Return [x, y] of the center of cell containing provided text 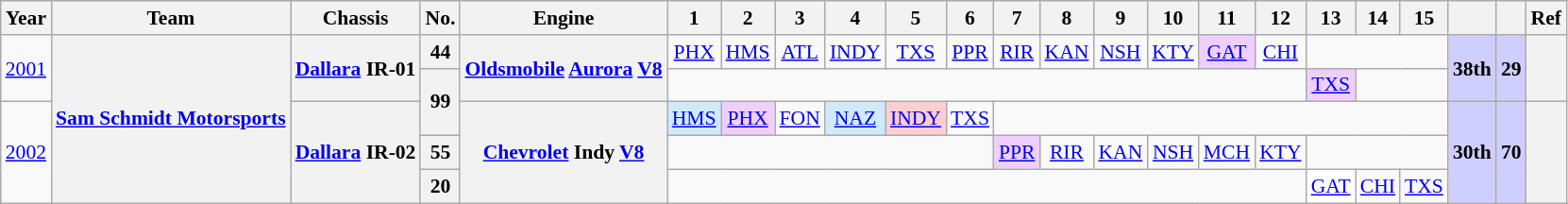
Team [171, 18]
12 [1280, 18]
Chevrolet Indy V8 [563, 153]
38th [1473, 68]
30th [1473, 153]
55 [440, 153]
No. [440, 18]
5 [916, 18]
7 [1018, 18]
29 [1511, 68]
13 [1331, 18]
Oldsmobile Aurora V8 [563, 68]
Sam Schmidt Motorsports [171, 119]
8 [1067, 18]
10 [1172, 18]
9 [1120, 18]
44 [440, 52]
2 [748, 18]
NAZ [855, 119]
3 [801, 18]
Dallara IR-01 [356, 68]
14 [1378, 18]
Chassis [356, 18]
70 [1511, 153]
1 [695, 18]
2002 [26, 153]
99 [440, 102]
11 [1227, 18]
FON [801, 119]
Engine [563, 18]
MCH [1227, 153]
6 [970, 18]
20 [440, 186]
4 [855, 18]
ATL [801, 52]
Year [26, 18]
Dallara IR-02 [356, 153]
2001 [26, 68]
15 [1424, 18]
Ref [1546, 18]
